Extract the [x, y] coordinate from the center of the cell holding the provided text.  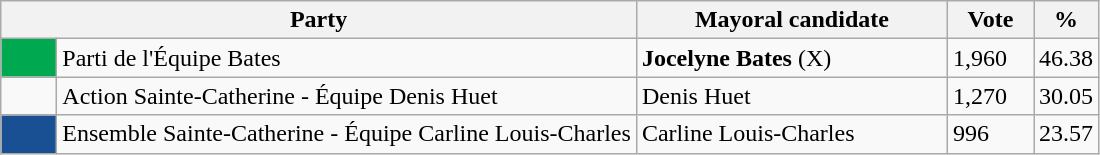
30.05 [1066, 96]
46.38 [1066, 58]
996 [990, 134]
Ensemble Sainte-Catherine - Équipe Carline Louis-Charles [347, 134]
1,270 [990, 96]
Jocelyne Bates (X) [792, 58]
% [1066, 20]
Party [319, 20]
Action Sainte-Catherine - Équipe Denis Huet [347, 96]
1,960 [990, 58]
Denis Huet [792, 96]
Parti de l'Équipe Bates [347, 58]
23.57 [1066, 134]
Vote [990, 20]
Mayoral candidate [792, 20]
Carline Louis-Charles [792, 134]
